Find where the given text appears and provide that cell's center as [x, y] coordinate. 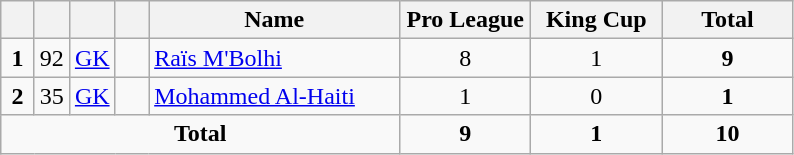
35 [52, 96]
King Cup [596, 20]
8 [466, 58]
92 [52, 58]
Mohammed Al-Haiti [274, 96]
10 [728, 134]
Name [274, 20]
Raïs M'Bolhi [274, 58]
Pro League [466, 20]
0 [596, 96]
2 [18, 96]
